Pinpoint the cell where the given text exists, returning its (x, y) midpoint coordinate. 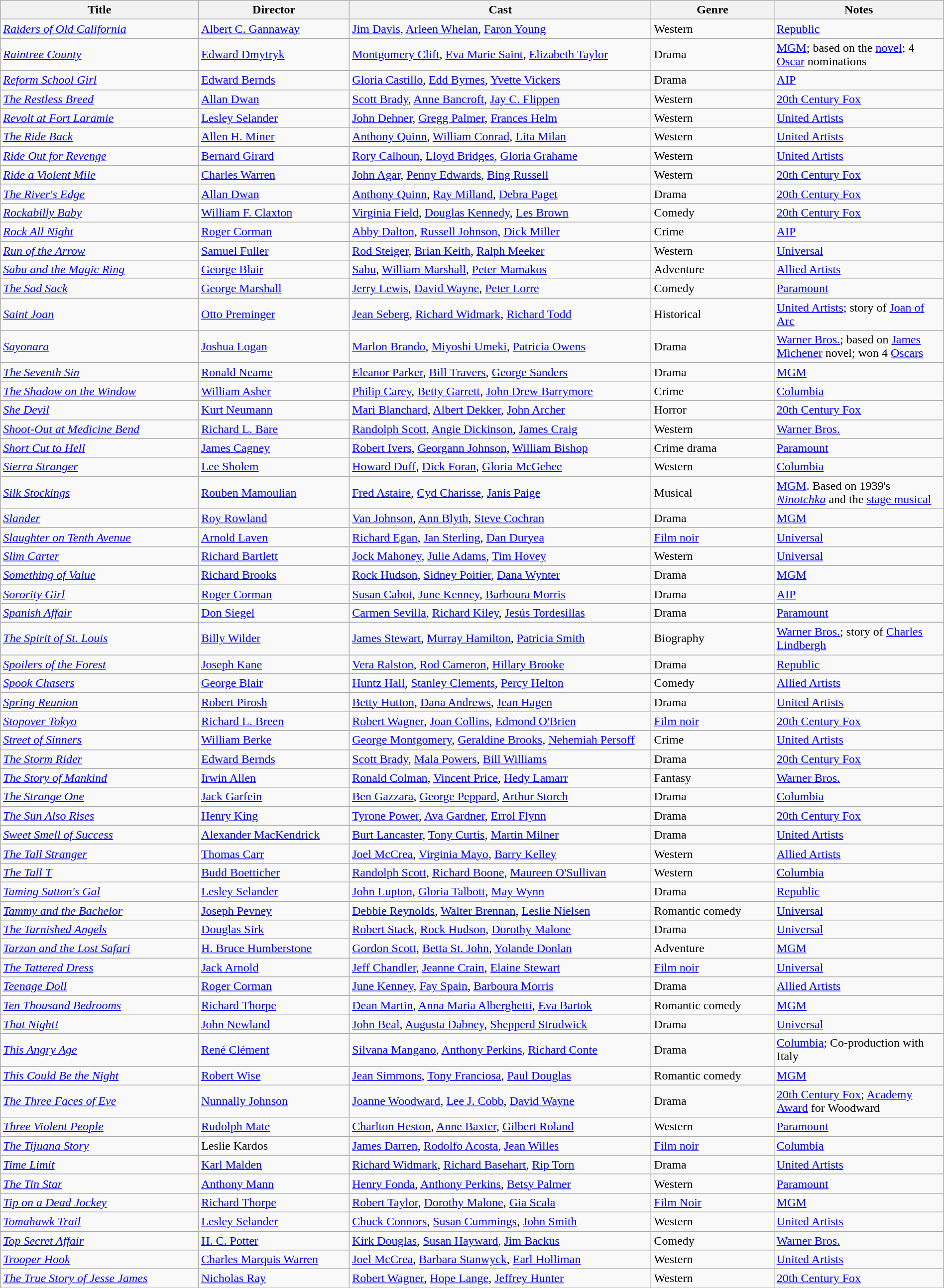
Kirk Douglas, Susan Hayward, Jim Backus (500, 1241)
John Beal, Augusta Dabney, Shepperd Strudwick (500, 1024)
Gloria Castillo, Edd Byrnes, Yvette Vickers (500, 80)
Crime drama (712, 448)
Van Johnson, Ann Blyth, Steve Cochran (500, 518)
Chuck Connors, Susan Cummings, John Smith (500, 1221)
John Newland (274, 1024)
Warner Bros.; story of Charles Lindbergh (858, 639)
The Sad Sack (100, 289)
United Artists; story of Joan of Arc (858, 315)
H. C. Potter (274, 1241)
Jeff Chandler, Jeanne Crain, Elaine Stewart (500, 967)
Spook Chasers (100, 683)
Director (274, 10)
Robert Taylor, Dorothy Malone, Gia Scala (500, 1202)
Charles Marquis Warren (274, 1260)
The Three Faces of Eve (100, 1101)
The Tall Stranger (100, 854)
Gordon Scott, Betta St. John, Yolande Donlan (500, 949)
William Berke (274, 740)
Rudolph Mate (274, 1127)
Rod Steiger, Brian Keith, Ralph Meeker (500, 250)
Joseph Pevney (274, 910)
George Marshall (274, 289)
Tomahawk Trail (100, 1221)
MGM. Based on 1939's Ninotchka and the stage musical (858, 493)
Lee Sholem (274, 467)
Kurt Neumann (274, 410)
Ten Thousand Bedrooms (100, 1005)
René Clément (274, 1050)
George Montgomery, Geraldine Brooks, Nehemiah Persoff (500, 740)
Genre (712, 10)
Montgomery Clift, Eva Marie Saint, Elizabeth Taylor (500, 55)
Allen H. Miner (274, 137)
Joseph Kane (274, 664)
Slander (100, 518)
Joel McCrea, Virginia Mayo, Barry Kelley (500, 854)
Richard Bartlett (274, 556)
Don Siegel (274, 613)
The True Story of Jesse James (100, 1279)
June Kenney, Fay Spain, Barboura Morris (500, 986)
Robert Pirosh (274, 702)
Ronald Neame (274, 372)
Rouben Mamoulian (274, 493)
Edward Dmytryk (274, 55)
Albert C. Gannaway (274, 29)
The Ride Back (100, 137)
Arnold Laven (274, 537)
Howard Duff, Dick Foran, Gloria McGehee (500, 467)
Richard L. Breen (274, 721)
Tarzan and the Lost Safari (100, 949)
Debbie Reynolds, Walter Brennan, Leslie Nielsen (500, 910)
Jean Simmons, Tony Franciosa, Paul Douglas (500, 1075)
Rockabilly Baby (100, 213)
Jock Mahoney, Julie Adams, Tim Hovey (500, 556)
William F. Claxton (274, 213)
Carmen Sevilla, Richard Kiley, Jesús Tordesillas (500, 613)
Reform School Girl (100, 80)
Richard L. Bare (274, 429)
Henry Fonda, Anthony Perkins, Betsy Palmer (500, 1183)
Robert Ivers, Georgann Johnson, William Bishop (500, 448)
Sweet Smell of Success (100, 835)
Jim Davis, Arleen Whelan, Faron Young (500, 29)
Joanne Woodward, Lee J. Cobb, David Wayne (500, 1101)
Randolph Scott, Angie Dickinson, James Craig (500, 429)
Street of Sinners (100, 740)
Slaughter on Tenth Avenue (100, 537)
Spoilers of the Forest (100, 664)
Biography (712, 639)
Nicholas Ray (274, 1279)
The Spirit of St. Louis (100, 639)
Saint Joan (100, 315)
Douglas Sirk (274, 930)
This Could Be the Night (100, 1075)
Ronald Colman, Vincent Price, Hedy Lamarr (500, 778)
Bernard Girard (274, 156)
Sabu, William Marshall, Peter Mamakos (500, 270)
Run of the Arrow (100, 250)
Joshua Logan (274, 346)
The Storm Rider (100, 759)
Sorority Girl (100, 594)
Robert Stack, Rock Hudson, Dorothy Malone (500, 930)
Fantasy (712, 778)
Film Noir (712, 1202)
Richard Brooks (274, 575)
Susan Cabot, June Kenney, Barboura Morris (500, 594)
John Dehner, Gregg Palmer, Frances Helm (500, 118)
Randolph Scott, Richard Boone, Maureen O'Sullivan (500, 872)
Irwin Allen (274, 778)
Trooper Hook (100, 1260)
Something of Value (100, 575)
Musical (712, 493)
Ride a Violent Mile (100, 175)
MGM; based on the novel; 4 Oscar nominations (858, 55)
Teenage Doll (100, 986)
Henry King (274, 816)
The Shadow on the Window (100, 391)
Shoot-Out at Medicine Bend (100, 429)
Ben Gazzara, George Peppard, Arthur Storch (500, 797)
H. Bruce Humberstone (274, 949)
Richard Egan, Jan Sterling, Dan Duryea (500, 537)
Columbia; Co-production with Italy (858, 1050)
Mari Blanchard, Albert Dekker, John Archer (500, 410)
Richard Widmark, Richard Basehart, Rip Torn (500, 1165)
Stopover Tokyo (100, 721)
James Cagney (274, 448)
Jack Garfein (274, 797)
The River's Edge (100, 194)
Tip on a Dead Jockey (100, 1202)
20th Century Fox; Academy Award for Woodward (858, 1101)
Scott Brady, Mala Powers, Bill Williams (500, 759)
Leslie Kardos (274, 1146)
Tammy and the Bachelor (100, 910)
Scott Brady, Anne Bancroft, Jay C. Flippen (500, 99)
Spanish Affair (100, 613)
Robert Wagner, Hope Lange, Jeffrey Hunter (500, 1279)
Sierra Stranger (100, 467)
John Lupton, Gloria Talbott, May Wynn (500, 891)
Thomas Carr (274, 854)
Dean Martin, Anna Maria Alberghetti, Eva Bartok (500, 1005)
Short Cut to Hell (100, 448)
Abby Dalton, Russell Johnson, Dick Miller (500, 231)
John Agar, Penny Edwards, Bing Russell (500, 175)
Philip Carey, Betty Garrett, John Drew Barrymore (500, 391)
Eleanor Parker, Bill Travers, George Sanders (500, 372)
Joel McCrea, Barbara Stanwyck, Earl Holliman (500, 1260)
Rory Calhoun, Lloyd Bridges, Gloria Grahame (500, 156)
Silvana Mangano, Anthony Perkins, Richard Conte (500, 1050)
The Tin Star (100, 1183)
Title (100, 10)
Charlton Heston, Anne Baxter, Gilbert Roland (500, 1127)
Time Limit (100, 1165)
Raintree County (100, 55)
The Restless Breed (100, 99)
Horror (712, 410)
The Seventh Sin (100, 372)
Karl Malden (274, 1165)
Betty Hutton, Dana Andrews, Jean Hagen (500, 702)
The Tattered Dress (100, 967)
James Darren, Rodolfo Acosta, Jean Willes (500, 1146)
Slim Carter (100, 556)
Sayonara (100, 346)
Cast (500, 10)
Top Secret Affair (100, 1241)
Huntz Hall, Stanley Clements, Percy Helton (500, 683)
That Night! (100, 1024)
Tyrone Power, Ava Gardner, Errol Flynn (500, 816)
Virginia Field, Douglas Kennedy, Les Brown (500, 213)
Charles Warren (274, 175)
Nunnally Johnson (274, 1101)
Jack Arnold (274, 967)
James Stewart, Murray Hamilton, Patricia Smith (500, 639)
Vera Ralston, Rod Cameron, Hillary Brooke (500, 664)
Samuel Fuller (274, 250)
Spring Reunion (100, 702)
Rock Hudson, Sidney Poitier, Dana Wynter (500, 575)
Anthony Mann (274, 1183)
Anthony Quinn, William Conrad, Lita Milan (500, 137)
The Tall T (100, 872)
Revolt at Fort Laramie (100, 118)
Otto Preminger (274, 315)
Historical (712, 315)
Billy Wilder (274, 639)
The Sun Also Rises (100, 816)
Silk Stockings (100, 493)
Ride Out for Revenge (100, 156)
Robert Wise (274, 1075)
The Tarnished Angels (100, 930)
Three Violent People (100, 1127)
She Devil (100, 410)
Robert Wagner, Joan Collins, Edmond O'Brien (500, 721)
Raiders of Old California (100, 29)
Alexander MacKendrick (274, 835)
Jerry Lewis, David Wayne, Peter Lorre (500, 289)
Taming Sutton's Gal (100, 891)
Fred Astaire, Cyd Charisse, Janis Paige (500, 493)
The Story of Mankind (100, 778)
Budd Boetticher (274, 872)
Anthony Quinn, Ray Milland, Debra Paget (500, 194)
The Strange One (100, 797)
Warner Bros.; based on James Michener novel; won 4 Oscars (858, 346)
Roy Rowland (274, 518)
The Tijuana Story (100, 1146)
Marlon Brando, Miyoshi Umeki, Patricia Owens (500, 346)
Sabu and the Magic Ring (100, 270)
Jean Seberg, Richard Widmark, Richard Todd (500, 315)
William Asher (274, 391)
This Angry Age (100, 1050)
Rock All Night (100, 231)
Notes (858, 10)
Burt Lancaster, Tony Curtis, Martin Milner (500, 835)
